For the text-containing cell, return its midpoint in (X, Y) coordinate format. 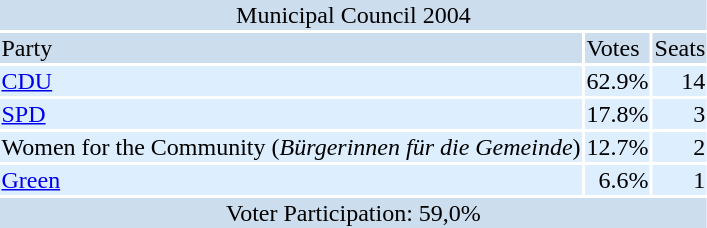
1 (680, 180)
14 (680, 81)
Voter Participation: 59,0% (354, 213)
12.7% (618, 147)
17.8% (618, 114)
Municipal Council 2004 (354, 15)
6.6% (618, 180)
3 (680, 114)
SPD (291, 114)
Women for the Community (Bürgerinnen für die Gemeinde) (291, 147)
Party (291, 48)
2 (680, 147)
Seats (680, 48)
62.9% (618, 81)
Green (291, 180)
Votes (618, 48)
CDU (291, 81)
